Capture the cell that displays the provided text and extract its (x, y) central coordinate. 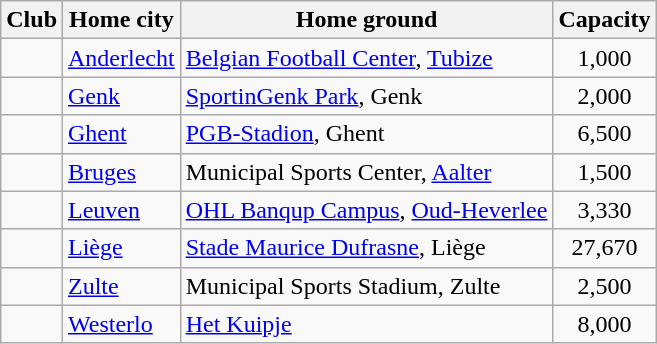
6,500 (604, 134)
Ghent (122, 134)
1,000 (604, 58)
Home ground (366, 20)
27,670 (604, 248)
3,330 (604, 210)
Het Kuipje (366, 324)
OHL Banqup Campus, Oud-Heverlee (366, 210)
Liège (122, 248)
Anderlecht (122, 58)
Zulte (122, 286)
2,000 (604, 96)
Home city (122, 20)
SportinGenk Park, Genk (366, 96)
2,500 (604, 286)
Municipal Sports Stadium, Zulte (366, 286)
8,000 (604, 324)
Leuven (122, 210)
Genk (122, 96)
Westerlo (122, 324)
Club (32, 20)
Belgian Football Center, Tubize (366, 58)
1,500 (604, 172)
Bruges (122, 172)
Municipal Sports Center, Aalter (366, 172)
Capacity (604, 20)
Stade Maurice Dufrasne, Liège (366, 248)
PGB-Stadion, Ghent (366, 134)
